Return the [x, y] coordinate for the center point of the cell that contains the specified text.  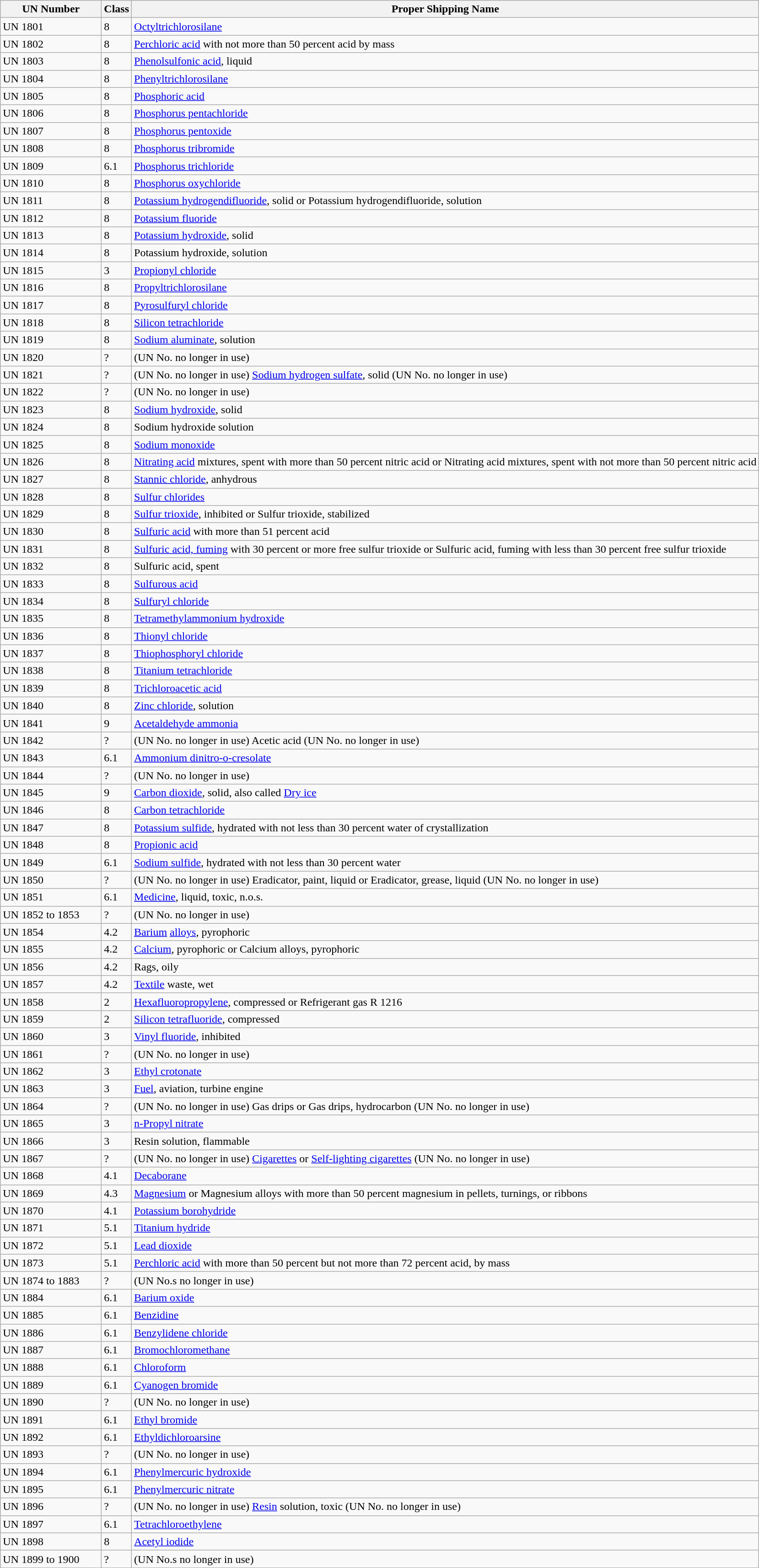
UN 1889 [51, 1385]
UN 1841 [51, 723]
Potassium borohydride [446, 1211]
Propionyl chloride [446, 270]
UN 1818 [51, 323]
Phosphorus pentoxide [446, 131]
Sodium aluminate, solution [446, 340]
Zinc chloride, solution [446, 706]
Sodium monoxide [446, 444]
UN 1898 [51, 1541]
UN 1828 [51, 496]
UN 1811 [51, 200]
UN 1866 [51, 1141]
Potassium hydroxide, solid [446, 236]
Silicon tetrachloride [446, 323]
Potassium hydroxide, solution [446, 253]
UN 1834 [51, 601]
Hexafluoropropylene, compressed or Refrigerant gas R 1216 [446, 1002]
UN 1835 [51, 619]
Thiophosphoryl chloride [446, 653]
UN 1896 [51, 1507]
Trichloroacetic acid [446, 688]
Propionic acid [446, 845]
UN 1843 [51, 758]
Barium alloys, pyrophoric [446, 932]
Sodium hydroxide solution [446, 427]
(UN No. no longer in use) Sodium hydrogen sulfate, solid (UN No. no longer in use) [446, 375]
UN 1840 [51, 706]
Calcium, pyrophoric or Calcium alloys, pyrophoric [446, 949]
Silicon tetrafluoride, compressed [446, 1019]
Textile waste, wet [446, 984]
Magnesium or Magnesium alloys with more than 50 percent magnesium in pellets, turnings, or ribbons [446, 1193]
UN 1855 [51, 949]
Class [117, 9]
Nitrating acid mixtures, spent with more than 50 percent nitric acid or Nitrating acid mixtures, spent with not more than 50 percent nitric acid [446, 462]
Barium oxide [446, 1298]
UN Number [51, 9]
Ammonium dinitro-o-cresolate [446, 758]
UN 1832 [51, 566]
UN 1823 [51, 410]
UN 1870 [51, 1211]
UN 1830 [51, 532]
UN 1895 [51, 1489]
Carbon dioxide, solid, also called Dry ice [446, 793]
UN 1802 [51, 44]
Pyrosulfuryl chloride [446, 305]
Phosphorus tribromide [446, 148]
UN 1807 [51, 131]
Sulfuric acid, fuming with 30 percent or more free sulfur trioxide or Sulfuric acid, fuming with less than 30 percent free sulfur trioxide [446, 549]
Ethyldichloroarsine [446, 1437]
UN 1897 [51, 1524]
Phosphorus pentachloride [446, 113]
UN 1872 [51, 1245]
(UN No. no longer in use) Eradicator, paint, liquid or Eradicator, grease, liquid (UN No. no longer in use) [446, 880]
(UN No. no longer in use) Acetic acid (UN No. no longer in use) [446, 740]
Lead dioxide [446, 1245]
UN 1886 [51, 1333]
Acetyl iodide [446, 1541]
UN 1856 [51, 967]
Resin solution, flammable [446, 1141]
UN 1859 [51, 1019]
UN 1817 [51, 305]
UN 1816 [51, 288]
UN 1805 [51, 96]
UN 1806 [51, 113]
Potassium hydrogendifluoride, solid or Potassium hydrogendifluoride, solution [446, 200]
UN 1838 [51, 671]
Potassium sulfide, hydrated with not less than 30 percent water of crystallization [446, 828]
UN 1894 [51, 1472]
Perchloric acid with not more than 50 percent acid by mass [446, 44]
UN 1884 [51, 1298]
UN 1857 [51, 984]
UN 1850 [51, 880]
UN 1826 [51, 462]
Benzidine [446, 1315]
Phenyltrichlorosilane [446, 79]
UN 1819 [51, 340]
Fuel, aviation, turbine engine [446, 1089]
Sulfur chlorides [446, 496]
UN 1861 [51, 1054]
UN 1851 [51, 897]
Propyltrichlorosilane [446, 288]
UN 1885 [51, 1315]
Titanium tetrachloride [446, 671]
UN 1891 [51, 1420]
UN 1874 to 1883 [51, 1280]
(UN No. no longer in use) Cigarettes or Self-lighting cigarettes (UN No. no longer in use) [446, 1158]
UN 1810 [51, 183]
Sulfuric acid, spent [446, 566]
UN 1812 [51, 218]
UN 1869 [51, 1193]
Phosphorus oxychloride [446, 183]
UN 1848 [51, 845]
UN 1860 [51, 1036]
UN 1863 [51, 1089]
UN 1846 [51, 810]
UN 1824 [51, 427]
UN 1821 [51, 375]
UN 1844 [51, 776]
UN 1814 [51, 253]
UN 1801 [51, 27]
4.3 [117, 1193]
Chloroform [446, 1368]
UN 1808 [51, 148]
Octyltrichlorosilane [446, 27]
UN 1831 [51, 549]
UN 1887 [51, 1350]
Sulfuryl chloride [446, 601]
UN 1822 [51, 392]
Sodium hydroxide, solid [446, 410]
UN 1825 [51, 444]
Sulfurous acid [446, 584]
UN 1865 [51, 1124]
Sulfuric acid with more than 51 percent acid [446, 532]
UN 1862 [51, 1072]
UN 1829 [51, 514]
Decaborane [446, 1176]
Cyanogen bromide [446, 1385]
n-Propyl nitrate [446, 1124]
UN 1837 [51, 653]
UN 1864 [51, 1106]
UN 1873 [51, 1263]
UN 1868 [51, 1176]
UN 1809 [51, 166]
UN 1842 [51, 740]
Tetrachloroethylene [446, 1524]
Potassium fluoride [446, 218]
UN 1847 [51, 828]
Acetaldehyde ammonia [446, 723]
UN 1845 [51, 793]
UN 1815 [51, 270]
UN 1849 [51, 862]
Perchloric acid with more than 50 percent but not more than 72 percent acid, by mass [446, 1263]
Proper Shipping Name [446, 9]
UN 1858 [51, 1002]
UN 1890 [51, 1402]
Titanium hydride [446, 1228]
UN 1833 [51, 584]
UN 1836 [51, 636]
Phenolsulfonic acid, liquid [446, 61]
(UN No. no longer in use) Gas drips or Gas drips, hydrocarbon (UN No. no longer in use) [446, 1106]
UN 1852 to 1853 [51, 915]
Stannic chloride, anhydrous [446, 479]
UN 1839 [51, 688]
UN 1803 [51, 61]
UN 1804 [51, 79]
(UN No. no longer in use) Resin solution, toxic (UN No. no longer in use) [446, 1507]
UN 1892 [51, 1437]
Rags, oily [446, 967]
Phenylmercuric nitrate [446, 1489]
UN 1888 [51, 1368]
Ethyl bromide [446, 1420]
Phosphoric acid [446, 96]
UN 1813 [51, 236]
Benzylidene chloride [446, 1333]
UN 1899 to 1900 [51, 1559]
UN 1854 [51, 932]
UN 1820 [51, 357]
Vinyl fluoride, inhibited [446, 1036]
Phosphorus trichloride [446, 166]
Thionyl chloride [446, 636]
UN 1893 [51, 1455]
Carbon tetrachloride [446, 810]
Bromochloromethane [446, 1350]
Phenylmercuric hydroxide [446, 1472]
Sodium sulfide, hydrated with not less than 30 percent water [446, 862]
UN 1827 [51, 479]
Sulfur trioxide, inhibited or Sulfur trioxide, stabilized [446, 514]
Ethyl crotonate [446, 1072]
Tetramethylammonium hydroxide [446, 619]
UN 1867 [51, 1158]
Medicine, liquid, toxic, n.o.s. [446, 897]
UN 1871 [51, 1228]
